Pinpoint the cell where the given text exists, returning its (X, Y) midpoint coordinate. 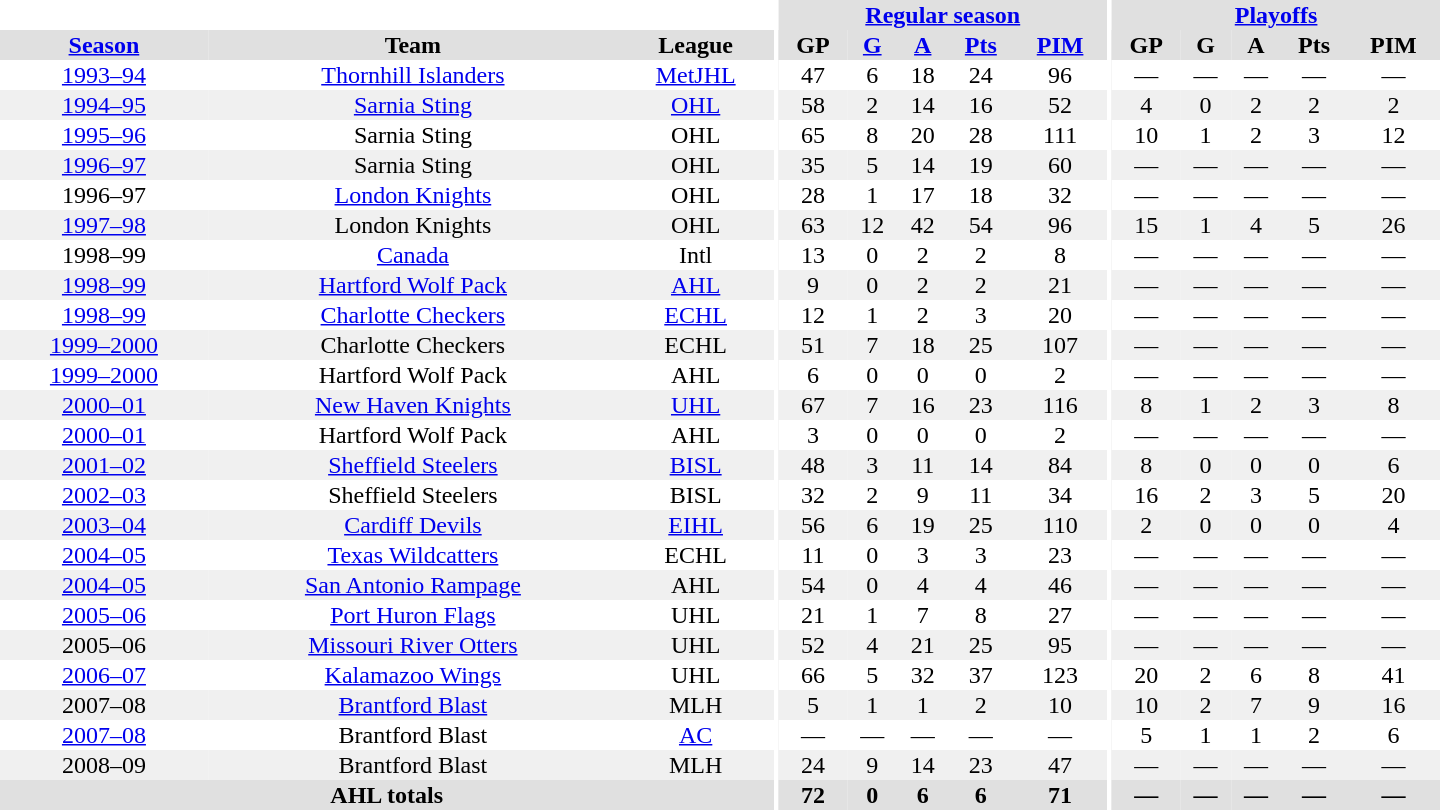
San Antonio Rampage (413, 585)
2008–09 (104, 765)
AHL totals (386, 795)
46 (1060, 585)
72 (813, 795)
48 (813, 465)
Kalamazoo Wings (413, 675)
26 (1394, 225)
123 (1060, 675)
17 (924, 195)
65 (813, 135)
2006–07 (104, 675)
13 (813, 255)
35 (813, 165)
EIHL (696, 525)
66 (813, 675)
67 (813, 405)
Team (413, 45)
84 (1060, 465)
63 (813, 225)
AC (696, 735)
1994–95 (104, 105)
Season (104, 45)
Texas Wildcatters (413, 555)
League (696, 45)
Missouri River Otters (413, 645)
58 (813, 105)
Cardiff Devils (413, 525)
Thornhill Islanders (413, 75)
56 (813, 525)
110 (1060, 525)
95 (1060, 645)
2003–04 (104, 525)
MetJHL (696, 75)
51 (813, 345)
107 (1060, 345)
Playoffs (1276, 15)
42 (924, 225)
60 (1060, 165)
2002–03 (104, 495)
Intl (696, 255)
41 (1394, 675)
2001–02 (104, 465)
Port Huron Flags (413, 615)
27 (1060, 615)
71 (1060, 795)
111 (1060, 135)
Canada (413, 255)
37 (981, 675)
1997–98 (104, 225)
Regular season (943, 15)
116 (1060, 405)
34 (1060, 495)
1995–96 (104, 135)
15 (1146, 225)
New Haven Knights (413, 405)
1993–94 (104, 75)
